Locate the cell with the specified text and output its [X, Y] center coordinate. 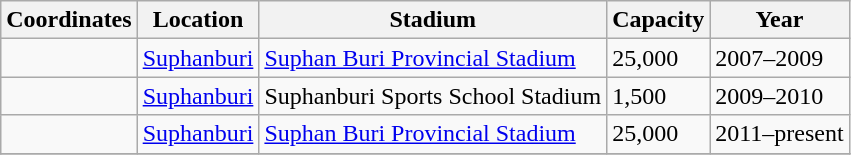
Location [198, 20]
2011–present [780, 134]
Stadium [433, 20]
Suphanburi Sports School Stadium [433, 96]
Capacity [658, 20]
2007–2009 [780, 58]
Year [780, 20]
Coordinates [69, 20]
1,500 [658, 96]
2009–2010 [780, 96]
